Return the (x, y) coordinate for the center point of the cell that contains the specified text.  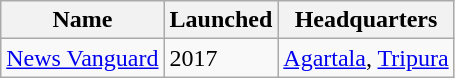
Launched (221, 20)
Agartala, Tripura (366, 58)
Name (82, 20)
Headquarters (366, 20)
2017 (221, 58)
News Vanguard (82, 58)
